Capture the cell that displays the provided text and extract its [X, Y] central coordinate. 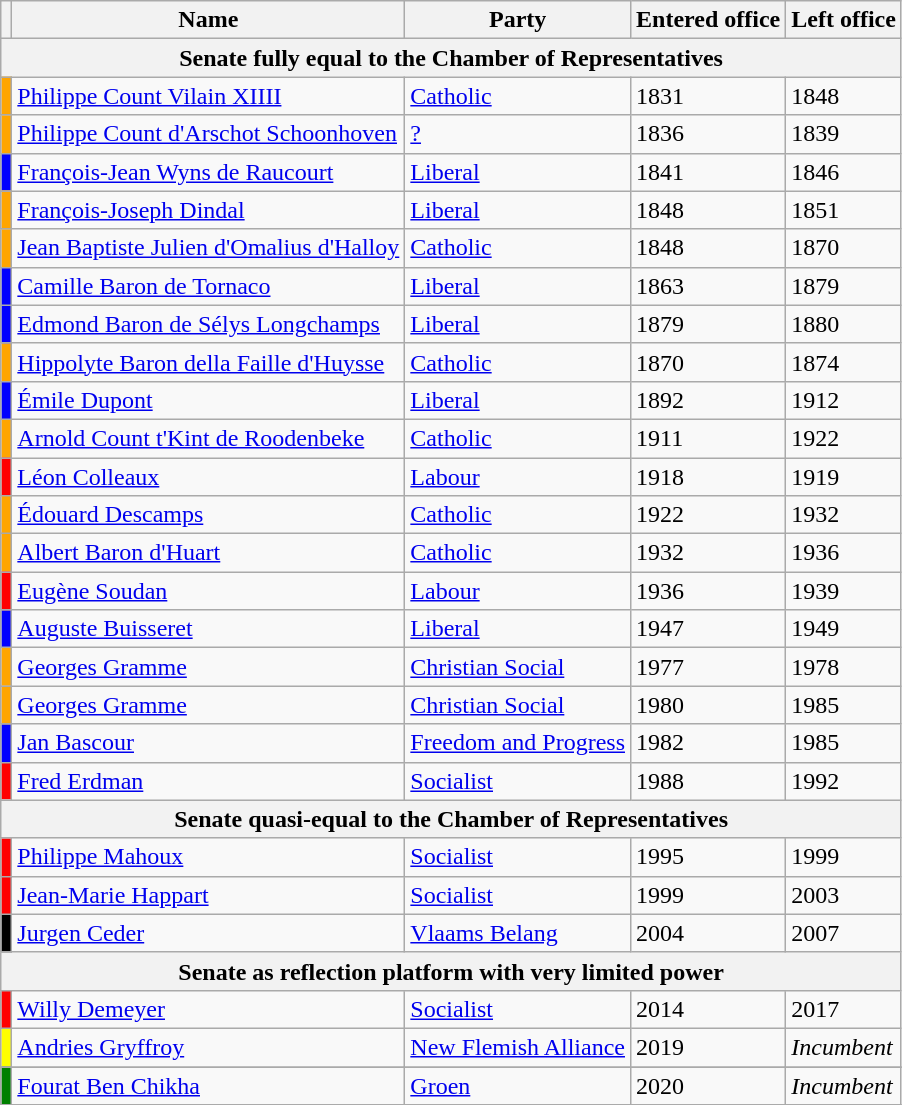
1988 [708, 781]
1863 [708, 286]
1978 [844, 667]
1949 [844, 629]
Name [208, 20]
Léon Colleaux [208, 477]
? [518, 134]
Émile Dupont [208, 400]
Senate as reflection platform with very limited power [452, 971]
2019 [708, 1047]
François-Joseph Dindal [208, 210]
Willy Demeyer [208, 1009]
Jean Baptiste Julien d'Omalius d'Halloy [208, 248]
Arnold Count t'Kint de Roodenbeke [208, 438]
2014 [708, 1009]
1846 [844, 172]
1912 [844, 400]
1918 [708, 477]
Philippe Mahoux [208, 857]
1831 [708, 96]
1947 [708, 629]
2017 [844, 1009]
2007 [844, 933]
Fourat Ben Chikha [208, 1085]
2004 [708, 933]
2003 [844, 895]
1995 [708, 857]
Senate quasi-equal to the Chamber of Representatives [452, 819]
1880 [844, 324]
2020 [708, 1085]
Party [518, 20]
Vlaams Belang [518, 933]
Edmond Baron de Sélys Longchamps [208, 324]
Fred Erdman [208, 781]
Auguste Buisseret [208, 629]
Entered office [708, 20]
Jan Bascour [208, 743]
Philippe Count Vilain XIIII [208, 96]
1919 [844, 477]
1839 [844, 134]
1911 [708, 438]
1992 [844, 781]
1841 [708, 172]
1980 [708, 705]
1892 [708, 400]
Senate fully equal to the Chamber of Representatives [452, 58]
1836 [708, 134]
Left office [844, 20]
François-Jean Wyns de Raucourt [208, 172]
Eugène Soudan [208, 591]
Camille Baron de Tornaco [208, 286]
Groen [518, 1085]
1851 [844, 210]
1982 [708, 743]
Freedom and Progress [518, 743]
Jurgen Ceder [208, 933]
New Flemish Alliance [518, 1047]
Philippe Count d'Arschot Schoonhoven [208, 134]
Édouard Descamps [208, 515]
1874 [844, 362]
1977 [708, 667]
1939 [844, 591]
Hippolyte Baron della Faille d'Huysse [208, 362]
Andries Gryffroy [208, 1047]
Jean-Marie Happart [208, 895]
Albert Baron d'Huart [208, 553]
